Extract the [x, y] coordinate from the center of the cell holding the provided text.  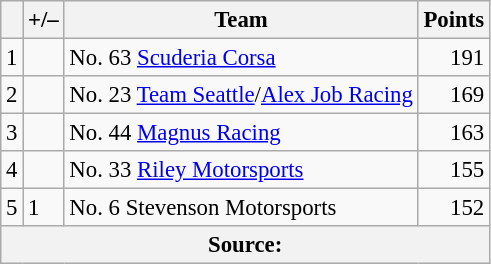
Source: [246, 245]
152 [454, 208]
163 [454, 133]
Points [454, 20]
No. 23 Team Seattle/Alex Job Racing [241, 95]
169 [454, 95]
191 [454, 58]
No. 44 Magnus Racing [241, 133]
155 [454, 170]
Team [241, 20]
4 [12, 170]
+/– [44, 20]
3 [12, 133]
2 [12, 95]
5 [12, 208]
No. 63 Scuderia Corsa [241, 58]
No. 6 Stevenson Motorsports [241, 208]
No. 33 Riley Motorsports [241, 170]
